Scan for the cell matching the given text and deliver its [X, Y] coordinate at center. 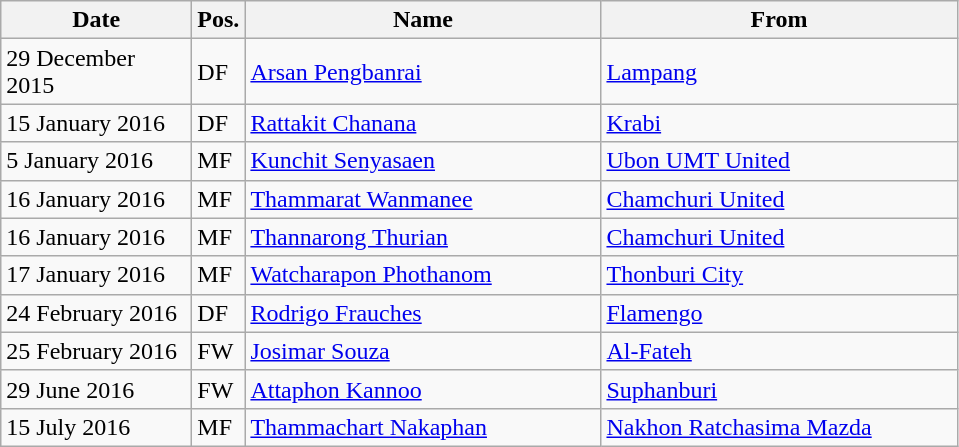
Name [423, 20]
24 February 2016 [96, 313]
Attaphon Kannoo [423, 389]
Al-Fateh [779, 351]
Thammarat Wanmanee [423, 199]
25 February 2016 [96, 351]
Kunchit Senyasaen [423, 161]
Watcharapon Phothanom [423, 275]
29 June 2016 [96, 389]
15 January 2016 [96, 123]
Thannarong Thurian [423, 237]
Pos. [218, 20]
Rodrigo Frauches [423, 313]
Flamengo [779, 313]
Date [96, 20]
5 January 2016 [96, 161]
Nakhon Ratchasima Mazda [779, 427]
Suphanburi [779, 389]
Ubon UMT United [779, 161]
Lampang [779, 72]
Arsan Pengbanrai [423, 72]
Thammachart Nakaphan [423, 427]
Josimar Souza [423, 351]
Rattakit Chanana [423, 123]
17 January 2016 [96, 275]
Thonburi City [779, 275]
From [779, 20]
Krabi [779, 123]
15 July 2016 [96, 427]
29 December 2015 [96, 72]
